Extract the [X, Y] coordinate from the center of the cell holding the provided text.  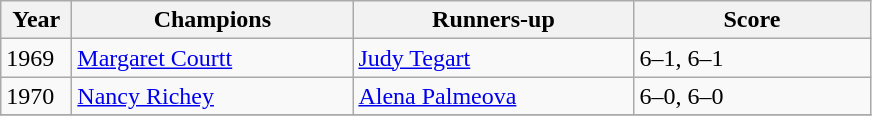
6–1, 6–1 [752, 58]
Alena Palmeova [494, 96]
Champions [212, 20]
Score [752, 20]
1969 [36, 58]
Nancy Richey [212, 96]
Margaret Courtt [212, 58]
Year [36, 20]
1970 [36, 96]
6–0, 6–0 [752, 96]
Runners-up [494, 20]
Judy Tegart [494, 58]
